Detect which cell encompasses the target text, then output its (X, Y) center coordinate. 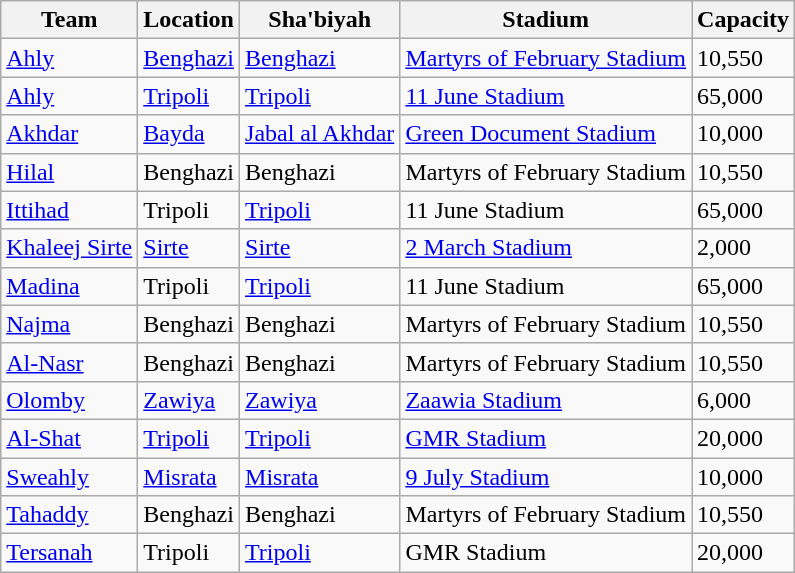
Al-Nasr (70, 362)
Sweahly (70, 477)
Tahaddy (70, 515)
Najma (70, 324)
Team (70, 20)
Sha'biyah (320, 20)
Capacity (744, 20)
Olomby (70, 400)
Zaawia Stadium (546, 400)
Jabal al Akhdar (320, 134)
Al-Shat (70, 438)
Akhdar (70, 134)
Ittihad (70, 210)
Green Document Stadium (546, 134)
Location (189, 20)
Madina (70, 286)
6,000 (744, 400)
Khaleej Sirte (70, 248)
Stadium (546, 20)
2,000 (744, 248)
Bayda (189, 134)
9 July Stadium (546, 477)
Tersanah (70, 553)
Hilal (70, 172)
2 March Stadium (546, 248)
